Determine the (x, y) coordinate at the center of the cell enclosing the given text.  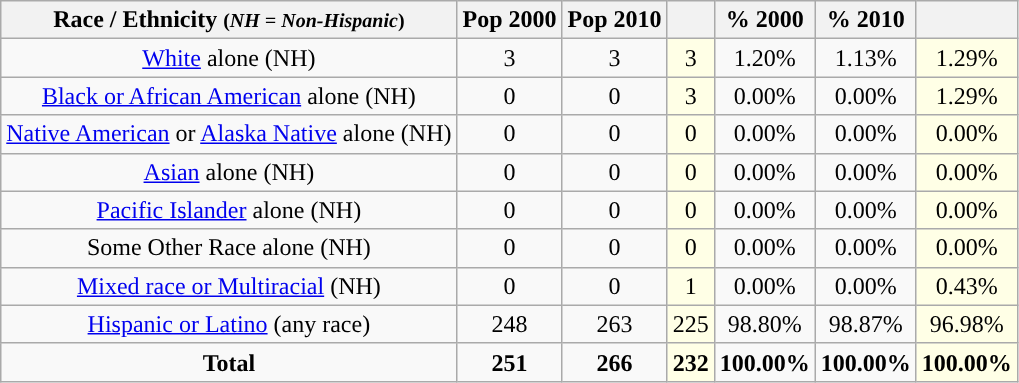
Total (229, 362)
232 (690, 362)
Race / Ethnicity (NH = Non-Hispanic) (229, 20)
% 2000 (764, 20)
Pacific Islander alone (NH) (229, 210)
251 (510, 362)
Some Other Race alone (NH) (229, 248)
263 (614, 324)
Asian alone (NH) (229, 172)
96.98% (966, 324)
248 (510, 324)
Native American or Alaska Native alone (NH) (229, 134)
Hispanic or Latino (any race) (229, 324)
Mixed race or Multiracial (NH) (229, 286)
1.13% (866, 58)
Pop 2010 (614, 20)
225 (690, 324)
0.43% (966, 286)
Pop 2000 (510, 20)
1 (690, 286)
266 (614, 362)
White alone (NH) (229, 58)
% 2010 (866, 20)
Black or African American alone (NH) (229, 96)
98.87% (866, 324)
1.20% (764, 58)
98.80% (764, 324)
